Pinpoint the cell where the given text exists, returning its (x, y) midpoint coordinate. 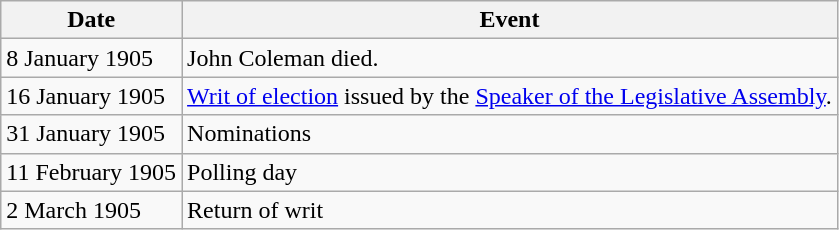
Event (510, 20)
8 January 1905 (92, 58)
John Coleman died. (510, 58)
Return of writ (510, 210)
31 January 1905 (92, 134)
Writ of election issued by the Speaker of the Legislative Assembly. (510, 96)
Nominations (510, 134)
16 January 1905 (92, 96)
2 March 1905 (92, 210)
Date (92, 20)
11 February 1905 (92, 172)
Polling day (510, 172)
